Extract the [x, y] coordinate from the center of the cell holding the provided text.  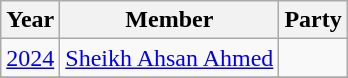
Member [170, 20]
Sheikh Ahsan Ahmed [170, 58]
2024 [30, 58]
Party [313, 20]
Year [30, 20]
